Provide the [X, Y] coordinate of the cell's center where the given text is located.  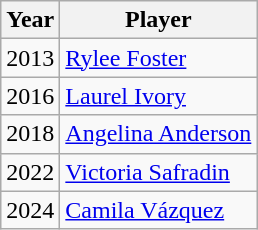
Year [30, 20]
Camila Vázquez [158, 210]
2013 [30, 58]
Angelina Anderson [158, 134]
Victoria Safradin [158, 172]
Player [158, 20]
2022 [30, 172]
Laurel Ivory [158, 96]
2018 [30, 134]
2024 [30, 210]
2016 [30, 96]
Rylee Foster [158, 58]
